Identify which cell holds the provided text, then report its (x, y) central coordinate. 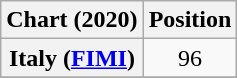
Position (190, 20)
Italy (FIMI) (72, 58)
96 (190, 58)
Chart (2020) (72, 20)
